For the text-containing cell, return its midpoint in (X, Y) coordinate format. 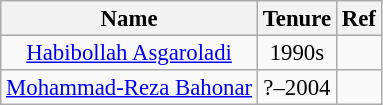
1990s (296, 54)
Name (130, 18)
Mohammad-Reza Bahonar (130, 88)
Habibollah Asgaroladi (130, 54)
Ref (358, 18)
Tenure (296, 18)
?–2004 (296, 88)
